Find where the given text appears and provide that cell's center as (X, Y) coordinate. 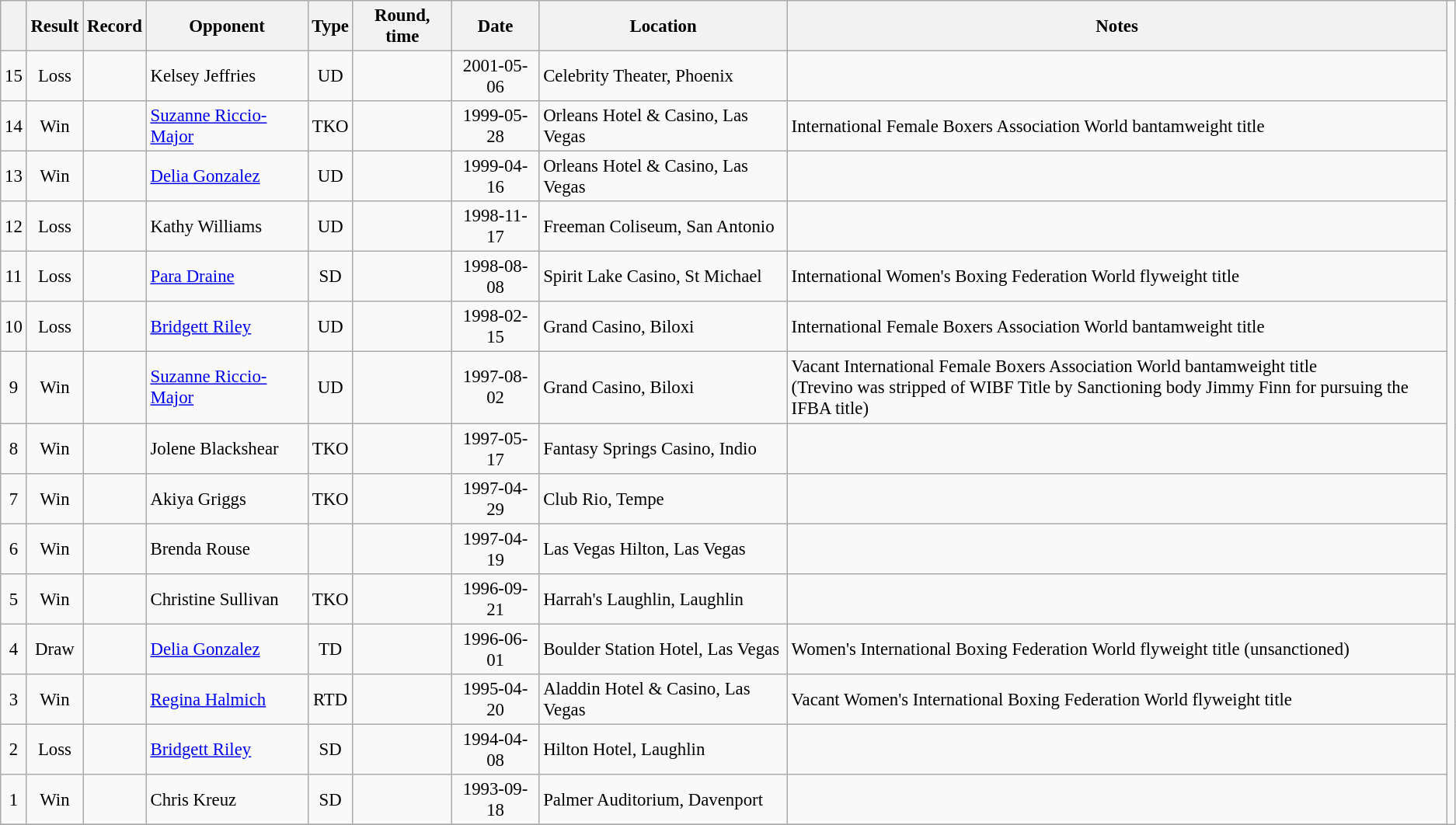
3 (14, 699)
12 (14, 227)
11 (14, 277)
4 (14, 649)
Brenda Rouse (227, 548)
7 (14, 499)
Club Rio, Tempe (664, 499)
Hilton Hotel, Laughlin (664, 749)
1999-05-28 (496, 126)
Spirit Lake Casino, St Michael (664, 277)
Location (664, 26)
9 (14, 388)
International Women's Boxing Federation World flyweight title (1117, 277)
1998-11-17 (496, 227)
5 (14, 598)
Christine Sullivan (227, 598)
RTD (330, 699)
10 (14, 326)
Type (330, 26)
Chris Kreuz (227, 800)
Harrah's Laughlin, Laughlin (664, 598)
1993-09-18 (496, 800)
1997-05-17 (496, 449)
Draw (54, 649)
Record (115, 26)
1997-08-02 (496, 388)
1996-06-01 (496, 649)
1995-04-20 (496, 699)
2 (14, 749)
Round, time (402, 26)
1994-04-08 (496, 749)
15 (14, 76)
Freeman Coliseum, San Antonio (664, 227)
8 (14, 449)
Las Vegas Hilton, Las Vegas (664, 548)
1998-02-15 (496, 326)
1 (14, 800)
Date (496, 26)
Palmer Auditorium, Davenport (664, 800)
Jolene Blackshear (227, 449)
1998-08-08 (496, 277)
1997-04-19 (496, 548)
Akiya Griggs (227, 499)
TD (330, 649)
2001-05-06 (496, 76)
6 (14, 548)
Aladdin Hotel & Casino, Las Vegas (664, 699)
14 (14, 126)
Women's International Boxing Federation World flyweight title (unsanctioned) (1117, 649)
Result (54, 26)
Para Draine (227, 277)
Vacant Women's International Boxing Federation World flyweight title (1117, 699)
1999-04-16 (496, 177)
Fantasy Springs Casino, Indio (664, 449)
Kelsey Jeffries (227, 76)
13 (14, 177)
Opponent (227, 26)
Boulder Station Hotel, Las Vegas (664, 649)
Celebrity Theater, Phoenix (664, 76)
Regina Halmich (227, 699)
1996-09-21 (496, 598)
Notes (1117, 26)
1997-04-29 (496, 499)
Kathy Williams (227, 227)
